Return the (X, Y) coordinate for the center point of the cell that contains the specified text.  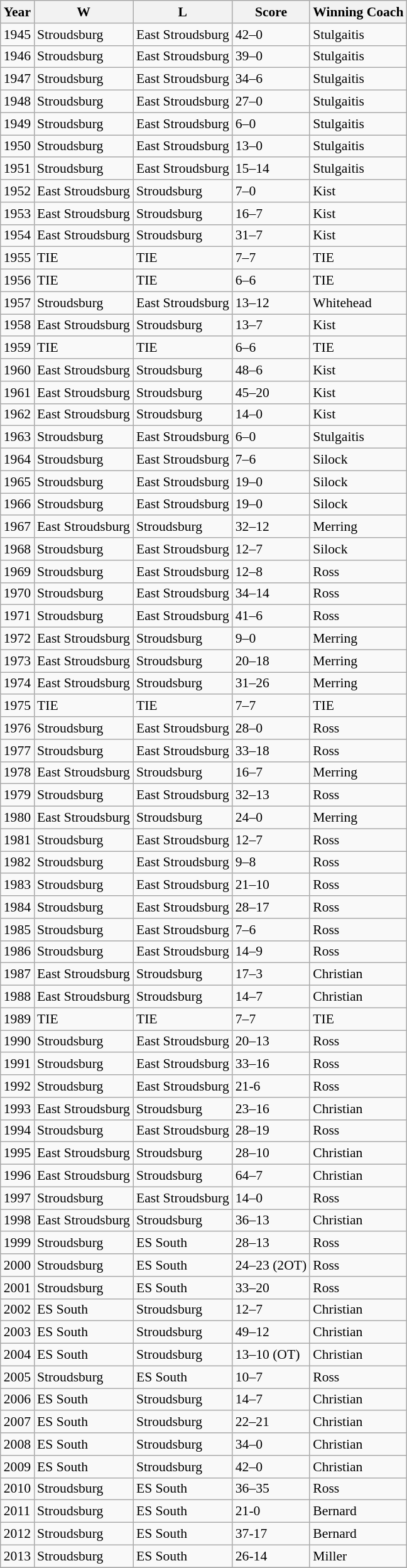
2005 (18, 1377)
33–18 (271, 751)
1948 (18, 102)
13–7 (271, 325)
17–3 (271, 974)
34–14 (271, 594)
26-14 (271, 1556)
36–13 (271, 1221)
1995 (18, 1153)
1986 (18, 952)
1964 (18, 460)
1970 (18, 594)
1967 (18, 527)
12–8 (271, 572)
1994 (18, 1131)
2000 (18, 1265)
1976 (18, 728)
1955 (18, 258)
1984 (18, 907)
1998 (18, 1221)
32–13 (271, 795)
1974 (18, 683)
Whitehead (358, 303)
37-17 (271, 1534)
1956 (18, 281)
1966 (18, 504)
1993 (18, 1109)
2003 (18, 1332)
1999 (18, 1243)
28–0 (271, 728)
1980 (18, 818)
1997 (18, 1198)
2006 (18, 1400)
1961 (18, 393)
33–16 (271, 1064)
1962 (18, 415)
48–6 (271, 370)
1947 (18, 79)
1981 (18, 840)
1992 (18, 1086)
1957 (18, 303)
2008 (18, 1444)
Year (18, 12)
64–7 (271, 1176)
22–21 (271, 1422)
28–19 (271, 1131)
34–0 (271, 1444)
1954 (18, 236)
1979 (18, 795)
9–8 (271, 863)
14–9 (271, 952)
W (84, 12)
28–13 (271, 1243)
1951 (18, 169)
1959 (18, 348)
41–6 (271, 616)
31–26 (271, 683)
36–35 (271, 1489)
1971 (18, 616)
28–10 (271, 1153)
1945 (18, 35)
27–0 (271, 102)
28–17 (271, 907)
1952 (18, 191)
2010 (18, 1489)
33–20 (271, 1288)
1958 (18, 325)
31–7 (271, 236)
21-6 (271, 1086)
Score (271, 12)
1990 (18, 1042)
1987 (18, 974)
1988 (18, 997)
49–12 (271, 1332)
1973 (18, 661)
1983 (18, 885)
Miller (358, 1556)
1989 (18, 1019)
2001 (18, 1288)
24–0 (271, 818)
32–12 (271, 527)
1975 (18, 706)
10–7 (271, 1377)
24–23 (2OT) (271, 1265)
1946 (18, 57)
1953 (18, 214)
L (183, 12)
15–14 (271, 169)
1977 (18, 751)
2011 (18, 1511)
20–13 (271, 1042)
2012 (18, 1534)
39–0 (271, 57)
20–18 (271, 661)
Winning Coach (358, 12)
45–20 (271, 393)
9–0 (271, 639)
13–0 (271, 146)
2013 (18, 1556)
1982 (18, 863)
7–0 (271, 191)
1949 (18, 124)
1950 (18, 146)
1972 (18, 639)
23–16 (271, 1109)
2002 (18, 1310)
1996 (18, 1176)
2004 (18, 1355)
1965 (18, 482)
13–10 (OT) (271, 1355)
1991 (18, 1064)
1960 (18, 370)
1978 (18, 773)
1968 (18, 549)
2007 (18, 1422)
2009 (18, 1467)
21-0 (271, 1511)
1969 (18, 572)
1985 (18, 930)
21–10 (271, 885)
34–6 (271, 79)
13–12 (271, 303)
1963 (18, 437)
